Capture the cell that displays the provided text and extract its (x, y) central coordinate. 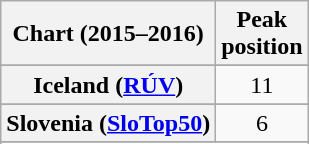
Iceland (RÚV) (108, 85)
Chart (2015–2016) (108, 34)
6 (262, 123)
Slovenia (SloTop50) (108, 123)
Peakposition (262, 34)
11 (262, 85)
